Find where the given text appears and provide that cell's center as (X, Y) coordinate. 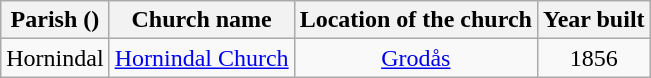
1856 (594, 58)
Hornindal Church (202, 58)
Grodås (416, 58)
Location of the church (416, 20)
Year built (594, 20)
Parish () (55, 20)
Church name (202, 20)
Hornindal (55, 58)
